Locate the cell with the specified text and output its (x, y) center coordinate. 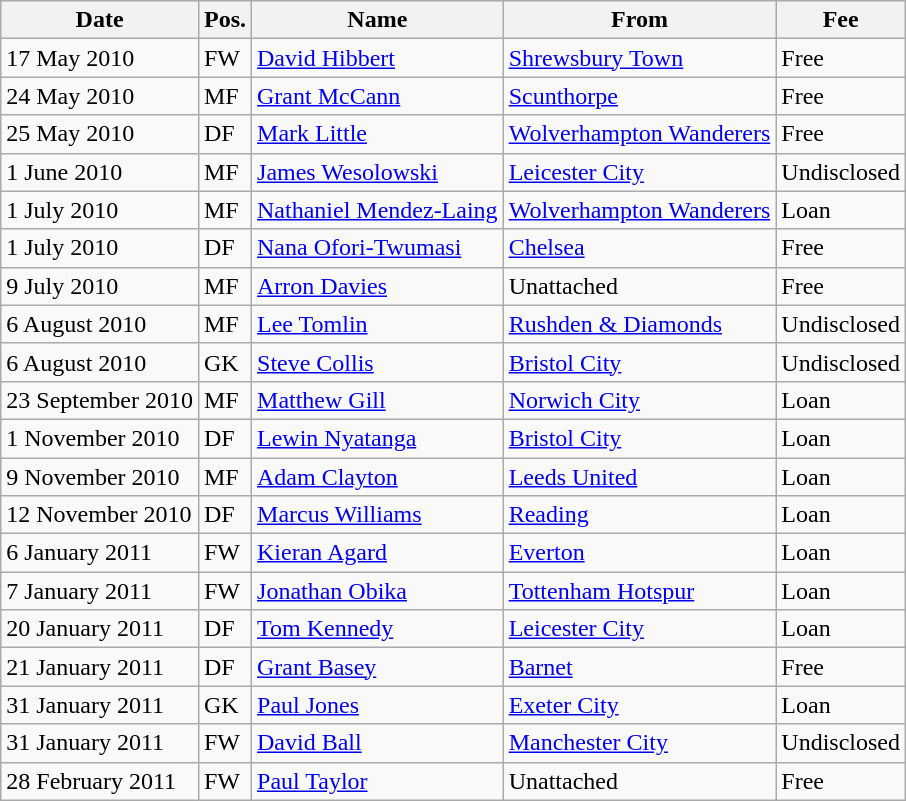
Steve Collis (378, 362)
Matthew Gill (378, 400)
Norwich City (640, 400)
From (640, 20)
Pos. (224, 20)
Jonathan Obika (378, 591)
Kieran Agard (378, 553)
Nathaniel Mendez-Laing (378, 210)
23 September 2010 (100, 400)
Arron Davies (378, 286)
25 May 2010 (100, 134)
17 May 2010 (100, 58)
12 November 2010 (100, 515)
Tom Kennedy (378, 629)
David Hibbert (378, 58)
6 January 2011 (100, 553)
Paul Taylor (378, 781)
20 January 2011 (100, 629)
Grant Basey (378, 667)
Lewin Nyatanga (378, 438)
21 January 2011 (100, 667)
9 November 2010 (100, 477)
Barnet (640, 667)
Nana Ofori-Twumasi (378, 248)
Lee Tomlin (378, 324)
David Ball (378, 743)
Manchester City (640, 743)
Fee (841, 20)
Date (100, 20)
28 February 2011 (100, 781)
Chelsea (640, 248)
Adam Clayton (378, 477)
Grant McCann (378, 96)
Exeter City (640, 705)
Leeds United (640, 477)
Paul Jones (378, 705)
Everton (640, 553)
1 November 2010 (100, 438)
24 May 2010 (100, 96)
9 July 2010 (100, 286)
James Wesolowski (378, 172)
Name (378, 20)
Mark Little (378, 134)
7 January 2011 (100, 591)
1 June 2010 (100, 172)
Shrewsbury Town (640, 58)
Rushden & Diamonds (640, 324)
Marcus Williams (378, 515)
Tottenham Hotspur (640, 591)
Scunthorpe (640, 96)
Reading (640, 515)
